Find where the given text appears and provide that cell's center as [X, Y] coordinate. 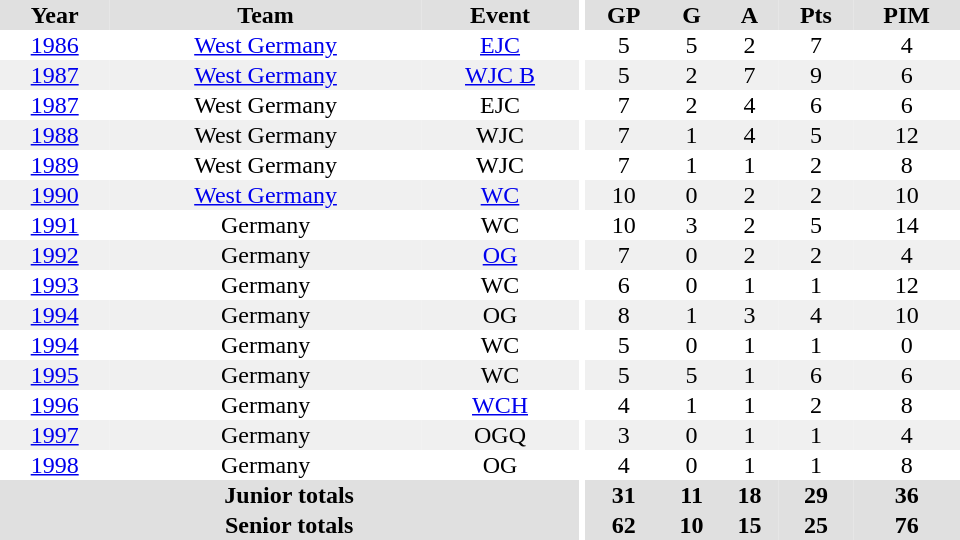
1992 [54, 255]
1989 [54, 165]
Team [265, 15]
Event [500, 15]
1988 [54, 135]
PIM [906, 15]
Pts [816, 15]
GP [624, 15]
36 [906, 495]
1998 [54, 465]
Senior totals [289, 525]
OGQ [500, 435]
WCH [500, 405]
62 [624, 525]
18 [749, 495]
A [749, 15]
1990 [54, 195]
1993 [54, 285]
Year [54, 15]
1991 [54, 225]
29 [816, 495]
15 [749, 525]
WJC B [500, 75]
11 [692, 495]
1995 [54, 375]
Junior totals [289, 495]
14 [906, 225]
31 [624, 495]
76 [906, 525]
25 [816, 525]
9 [816, 75]
1986 [54, 45]
1997 [54, 435]
G [692, 15]
1996 [54, 405]
